Identify which cell holds the provided text, then report its [X, Y] central coordinate. 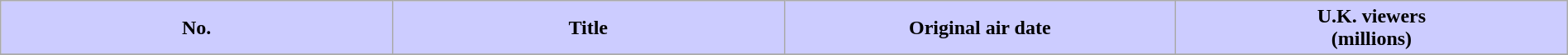
No. [197, 28]
U.K. viewers(millions) [1372, 28]
Title [588, 28]
Original air date [980, 28]
